Locate the cell with the specified text and output its (x, y) center coordinate. 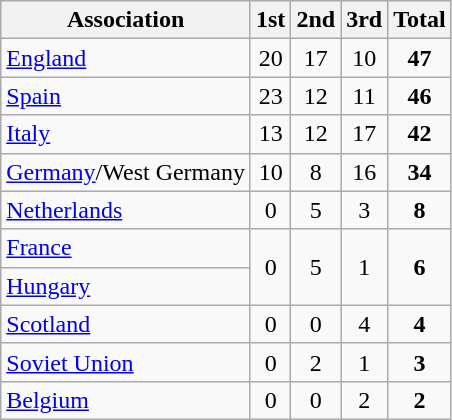
34 (420, 172)
Belgium (126, 400)
6 (420, 267)
Spain (126, 96)
11 (364, 96)
Soviet Union (126, 362)
13 (270, 134)
47 (420, 58)
Netherlands (126, 210)
1st (270, 20)
Italy (126, 134)
2nd (316, 20)
Hungary (126, 286)
3rd (364, 20)
20 (270, 58)
16 (364, 172)
23 (270, 96)
Association (126, 20)
France (126, 248)
Total (420, 20)
Germany/West Germany (126, 172)
42 (420, 134)
England (126, 58)
Scotland (126, 324)
46 (420, 96)
